Capture the cell that displays the provided text and extract its [x, y] central coordinate. 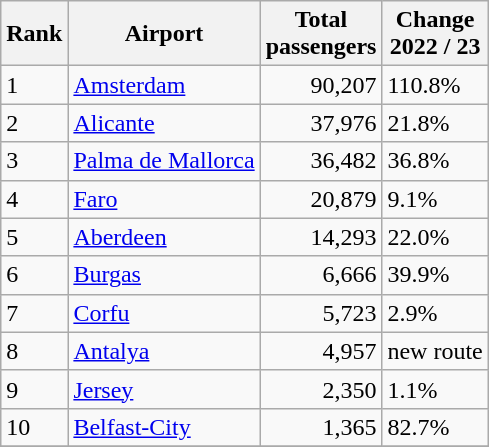
Burgas [164, 275]
2.9% [435, 313]
Belfast-City [164, 427]
Aberdeen [164, 237]
6,666 [321, 275]
14,293 [321, 237]
22.0% [435, 237]
Palma de Mallorca [164, 161]
20,879 [321, 199]
4 [34, 199]
new route [435, 351]
1,365 [321, 427]
82.7% [435, 427]
Faro [164, 199]
37,976 [321, 123]
3 [34, 161]
Jersey [164, 389]
Antalya [164, 351]
10 [34, 427]
Rank [34, 34]
36,482 [321, 161]
Amsterdam [164, 85]
110.8% [435, 85]
5 [34, 237]
Totalpassengers [321, 34]
1.1% [435, 389]
Airport [164, 34]
Alicante [164, 123]
36.8% [435, 161]
90,207 [321, 85]
9.1% [435, 199]
1 [34, 85]
5,723 [321, 313]
21.8% [435, 123]
8 [34, 351]
Change2022 / 23 [435, 34]
2 [34, 123]
Corfu [164, 313]
39.9% [435, 275]
6 [34, 275]
2,350 [321, 389]
7 [34, 313]
9 [34, 389]
4,957 [321, 351]
